Scan for the cell matching the given text and deliver its [x, y] coordinate at center. 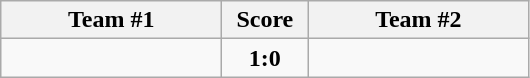
Score [265, 20]
Team #2 [418, 20]
Team #1 [112, 20]
1:0 [265, 58]
